Output the [x, y] coordinate of the center of the cell containing the given text.  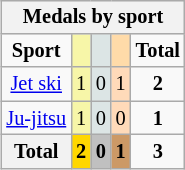
Sport [36, 51]
3 [158, 152]
Jet ski [36, 84]
Ju-jitsu [36, 118]
Medals by sport [92, 17]
